Output the (x, y) coordinate of the center of the cell containing the given text.  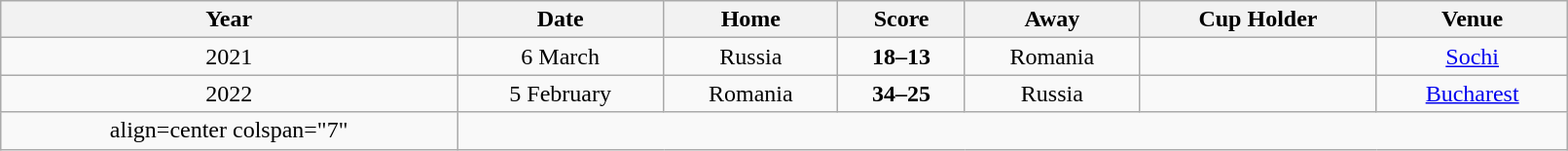
Sochi (1472, 57)
34–25 (901, 94)
Venue (1472, 19)
align=center colspan="7" (230, 131)
Home (751, 19)
Date (561, 19)
Score (901, 19)
2022 (230, 94)
Bucharest (1472, 94)
5 February (561, 94)
6 March (561, 57)
Cup Holder (1258, 19)
Away (1051, 19)
2021 (230, 57)
Year (230, 19)
18–13 (901, 57)
